Locate the cell with the specified text and output its [X, Y] center coordinate. 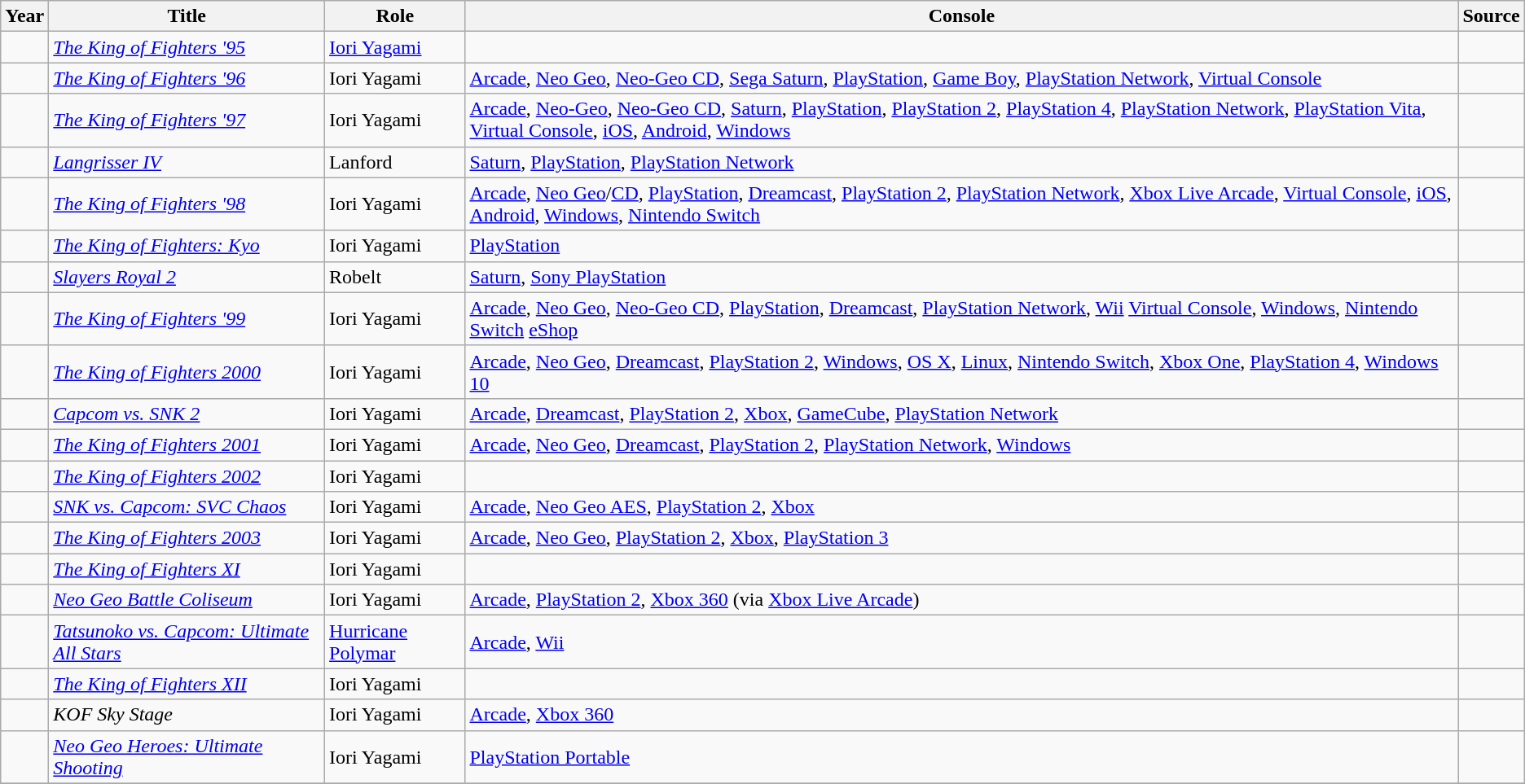
Arcade, Neo Geo AES, PlayStation 2, Xbox [961, 507]
Arcade, Wii [961, 642]
The King of Fighters 2000 [187, 371]
KOF Sky Stage [187, 715]
Neo Geo Heroes: Ultimate Shooting [187, 757]
Hurricane Polymar [395, 642]
The King of Fighters '99 [187, 319]
SNK vs. Capcom: SVC Chaos [187, 507]
The King of Fighters XII [187, 684]
Arcade, Neo Geo, Dreamcast, PlayStation 2, Windows, OS X, Linux, Nintendo Switch, Xbox One, PlayStation 4, Windows 10 [961, 371]
PlayStation [961, 246]
Role [395, 16]
Source [1491, 16]
Year [24, 16]
Title [187, 16]
Console [961, 16]
Arcade, Neo Geo, PlayStation 2, Xbox, PlayStation 3 [961, 538]
The King of Fighters '98 [187, 204]
The King of Fighters '97 [187, 120]
The King of Fighters 2003 [187, 538]
Arcade, Neo Geo, Dreamcast, PlayStation 2, PlayStation Network, Windows [961, 445]
Capcom vs. SNK 2 [187, 414]
The King of Fighters 2001 [187, 445]
Arcade, Dreamcast, PlayStation 2, Xbox, GameCube, PlayStation Network [961, 414]
The King of Fighters '95 [187, 47]
The King of Fighters 2002 [187, 476]
Slayers Royal 2 [187, 277]
Saturn, PlayStation, PlayStation Network [961, 162]
Arcade, Neo Geo, Neo-Geo CD, Sega Saturn, PlayStation, Game Boy, PlayStation Network, Virtual Console [961, 78]
The King of Fighters: Kyo [187, 246]
Langrisser IV [187, 162]
Arcade, Neo Geo, Neo-Geo CD, PlayStation, Dreamcast, PlayStation Network, Wii Virtual Console, Windows, Nintendo Switch eShop [961, 319]
Arcade, PlayStation 2, Xbox 360 (via Xbox Live Arcade) [961, 600]
The King of Fighters '96 [187, 78]
Neo Geo Battle Coliseum [187, 600]
Robelt [395, 277]
PlayStation Portable [961, 757]
The King of Fighters XI [187, 569]
Arcade, Xbox 360 [961, 715]
Lanford [395, 162]
Tatsunoko vs. Capcom: Ultimate All Stars [187, 642]
Saturn, Sony PlayStation [961, 277]
